Determine the (X, Y) coordinate at the center of the cell enclosing the given text.  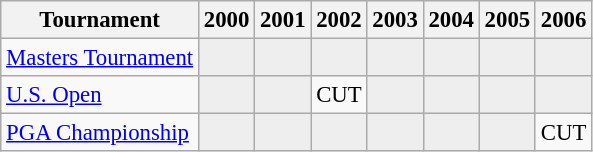
2002 (339, 20)
PGA Championship (100, 133)
2006 (563, 20)
2004 (451, 20)
U.S. Open (100, 95)
Tournament (100, 20)
Masters Tournament (100, 58)
2001 (283, 20)
2003 (395, 20)
2000 (227, 20)
2005 (507, 20)
